Return [x, y] of the center of cell containing provided text 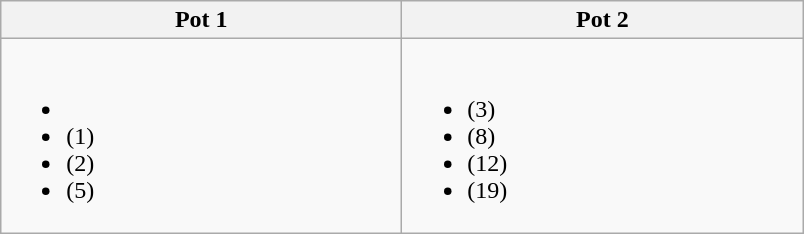
(3) (8) (12) (19) [602, 136]
Pot 1 [202, 20]
Pot 2 [602, 20]
(1) (2) (5) [202, 136]
